Output the [X, Y] coordinate of the center of the cell containing the given text.  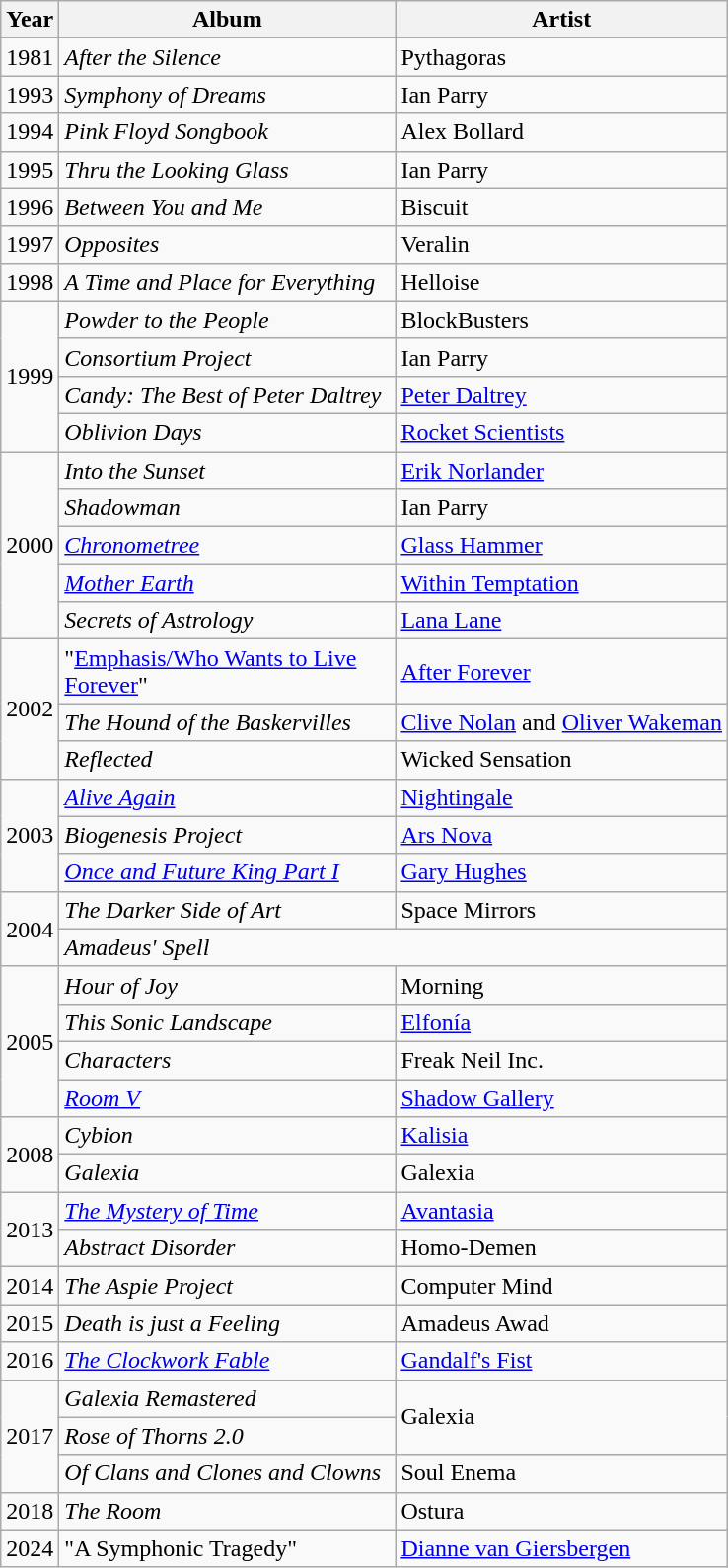
Chronometree [227, 546]
Oblivion Days [227, 432]
Amadeus' Spell [394, 947]
After Forever [562, 671]
Room V [227, 1098]
Lana Lane [562, 621]
Galexia Remastered [227, 1398]
2005 [30, 1041]
Peter Daltrey [562, 395]
Thru the Looking Glass [227, 170]
Computer Mind [562, 1286]
Shadowman [227, 508]
Consortium Project [227, 357]
Rocket Scientists [562, 432]
Amadeus Awad [562, 1323]
Powder to the People [227, 320]
2013 [30, 1230]
Kalisia [562, 1136]
Homo-Demen [562, 1248]
Hour of Joy [227, 985]
Morning [562, 985]
Dianne van Giersbergen [562, 1548]
Into the Sunset [227, 471]
Within Temptation [562, 583]
Glass Hammer [562, 546]
Death is just a Feeling [227, 1323]
Veralin [562, 245]
1981 [30, 57]
Shadow Gallery [562, 1098]
The Aspie Project [227, 1286]
Year [30, 20]
The Darker Side of Art [227, 910]
Candy: The Best of Peter Daltrey [227, 395]
1995 [30, 170]
Between You and Me [227, 207]
BlockBusters [562, 320]
Symphony of Dreams [227, 95]
The Clockwork Fable [227, 1361]
2015 [30, 1323]
2002 [30, 709]
Elfonía [562, 1022]
Reflected [227, 760]
Biscuit [562, 207]
Alex Bollard [562, 132]
Opposites [227, 245]
"Emphasis/Who Wants to Live Forever" [227, 671]
Pink Floyd Songbook [227, 132]
2003 [30, 835]
Characters [227, 1060]
2004 [30, 929]
Artist [562, 20]
Ostura [562, 1511]
The Room [227, 1511]
Ars Nova [562, 835]
Wicked Sensation [562, 760]
Alive Again [227, 797]
Freak Neil Inc. [562, 1060]
Space Mirrors [562, 910]
2018 [30, 1511]
Abstract Disorder [227, 1248]
2008 [30, 1155]
2014 [30, 1286]
Clive Nolan and Oliver Wakeman [562, 722]
Album [227, 20]
"A Symphonic Tragedy" [227, 1548]
Nightingale [562, 797]
1997 [30, 245]
1999 [30, 376]
Secrets of Astrology [227, 621]
Rose of Thorns 2.0 [227, 1436]
1993 [30, 95]
1994 [30, 132]
Of Clans and Clones and Clowns [227, 1473]
Once and Future King Part I [227, 872]
Biogenesis Project [227, 835]
1996 [30, 207]
The Mystery of Time [227, 1211]
Erik Norlander [562, 471]
Avantasia [562, 1211]
Gandalf's Fist [562, 1361]
2016 [30, 1361]
2024 [30, 1548]
Mother Earth [227, 583]
Gary Hughes [562, 872]
A Time and Place for Everything [227, 282]
This Sonic Landscape [227, 1022]
2000 [30, 546]
After the Silence [227, 57]
Pythagoras [562, 57]
1998 [30, 282]
Soul Enema [562, 1473]
Helloise [562, 282]
Cybion [227, 1136]
2017 [30, 1436]
The Hound of the Baskervilles [227, 722]
